Extract the [x, y] coordinate from the center of the cell holding the provided text.  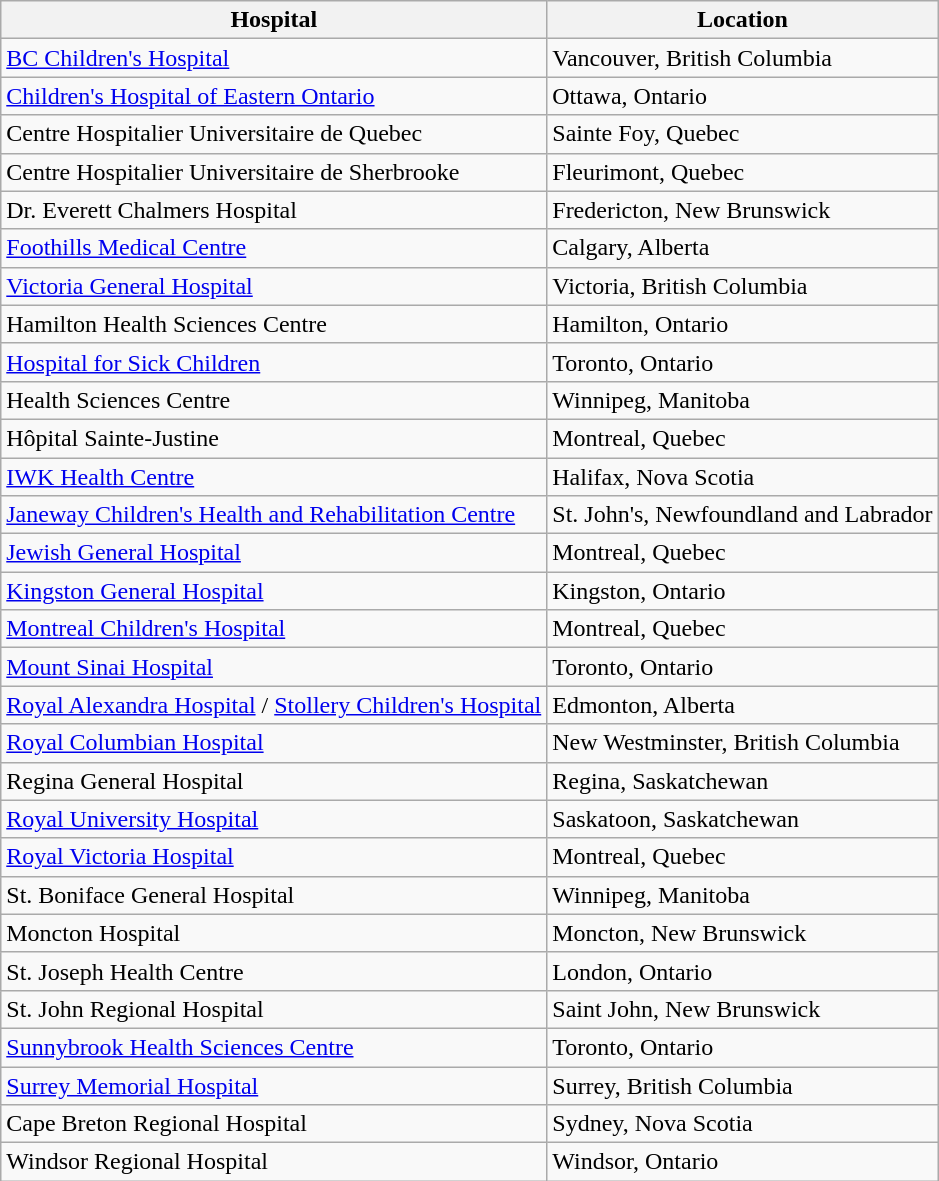
Hospital for Sick Children [274, 362]
Regina General Hospital [274, 781]
Victoria, British Columbia [742, 286]
London, Ontario [742, 971]
Hamilton Health Sciences Centre [274, 324]
Halifax, Nova Scotia [742, 477]
Health Sciences Centre [274, 400]
BC Children's Hospital [274, 58]
Surrey, British Columbia [742, 1085]
Foothills Medical Centre [274, 248]
St. John Regional Hospital [274, 1009]
Royal Alexandra Hospital / Stollery Children's Hospital [274, 705]
Children's Hospital of Eastern Ontario [274, 96]
Janeway Children's Health and Rehabilitation Centre [274, 515]
Sydney, Nova Scotia [742, 1124]
Royal University Hospital [274, 819]
Victoria General Hospital [274, 286]
Moncton, New Brunswick [742, 933]
Sunnybrook Health Sciences Centre [274, 1047]
St. Joseph Health Centre [274, 971]
St. Boniface General Hospital [274, 895]
Saint John, New Brunswick [742, 1009]
Kingston General Hospital [274, 591]
Windsor, Ontario [742, 1162]
New Westminster, British Columbia [742, 743]
Saskatoon, Saskatchewan [742, 819]
Jewish General Hospital [274, 553]
Calgary, Alberta [742, 248]
Location [742, 20]
Hospital [274, 20]
Windsor Regional Hospital [274, 1162]
Vancouver, British Columbia [742, 58]
Edmonton, Alberta [742, 705]
Hôpital Sainte-Justine [274, 438]
St. John's, Newfoundland and Labrador [742, 515]
Mount Sinai Hospital [274, 667]
Montreal Children's Hospital [274, 629]
Centre Hospitalier Universitaire de Sherbrooke [274, 172]
Fredericton, New Brunswick [742, 210]
IWK Health Centre [274, 477]
Surrey Memorial Hospital [274, 1085]
Sainte Foy, Quebec [742, 134]
Kingston, Ontario [742, 591]
Regina, Saskatchewan [742, 781]
Cape Breton Regional Hospital [274, 1124]
Royal Victoria Hospital [274, 857]
Centre Hospitalier Universitaire de Quebec [274, 134]
Ottawa, Ontario [742, 96]
Hamilton, Ontario [742, 324]
Moncton Hospital [274, 933]
Fleurimont, Quebec [742, 172]
Dr. Everett Chalmers Hospital [274, 210]
Royal Columbian Hospital [274, 743]
